Return the (x, y) coordinate for the center point of the cell that contains the specified text.  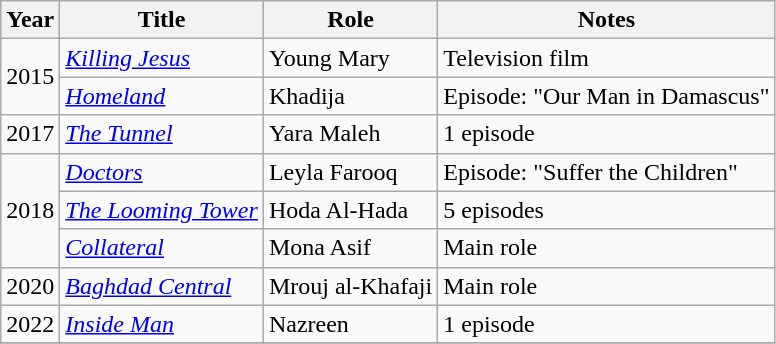
The Tunnel (162, 134)
2018 (30, 210)
Episode: "Suffer the Children" (606, 172)
Notes (606, 20)
2015 (30, 77)
Khadija (350, 96)
Collateral (162, 248)
2022 (30, 324)
Baghdad Central (162, 286)
5 episodes (606, 210)
Inside Man (162, 324)
Nazreen (350, 324)
Leyla Farooq (350, 172)
Title (162, 20)
Hoda Al-Hada (350, 210)
Young Mary (350, 58)
Homeland (162, 96)
Television film (606, 58)
Episode: "Our Man in Damascus" (606, 96)
Doctors (162, 172)
Mona Asif (350, 248)
Mrouj al-Khafaji (350, 286)
The Looming Tower (162, 210)
Yara Maleh (350, 134)
2017 (30, 134)
Year (30, 20)
Role (350, 20)
Killing Jesus (162, 58)
2020 (30, 286)
